Scan for the cell matching the given text and deliver its [X, Y] coordinate at center. 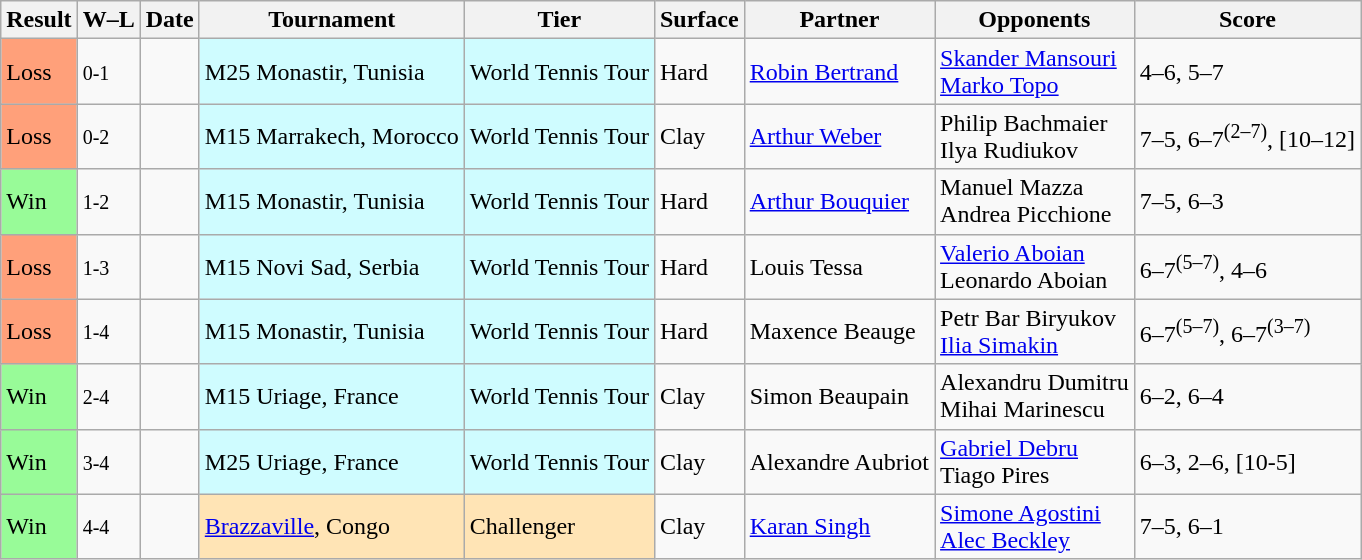
7–5, 6–3 [1247, 202]
Arthur Bouquier [839, 202]
M25 Monastir, Tunisia [332, 72]
Opponents [1035, 20]
Louis Tessa [839, 266]
1-4 [108, 332]
Robin Bertrand [839, 72]
Karan Singh [839, 526]
Manuel Mazza Andrea Picchione [1035, 202]
6–7(5–7), 4–6 [1247, 266]
2-4 [108, 396]
6–7(5–7), 6–7(3–7) [1247, 332]
M15 Uriage, France [332, 396]
0-1 [108, 72]
Valerio Aboian Leonardo Aboian [1035, 266]
Tournament [332, 20]
1-2 [108, 202]
M25 Uriage, France [332, 462]
1-3 [108, 266]
0-2 [108, 136]
Tier [559, 20]
3-4 [108, 462]
Score [1247, 20]
7–5, 6–7(2–7), [10–12] [1247, 136]
7–5, 6–1 [1247, 526]
Date [170, 20]
Petr Bar Biryukov Ilia Simakin [1035, 332]
Partner [839, 20]
Skander Mansouri Marko Topo [1035, 72]
W–L [108, 20]
6–3, 2–6, [10-5] [1247, 462]
6–2, 6–4 [1247, 396]
Gabriel Debru Tiago Pires [1035, 462]
M15 Marrakech, Morocco [332, 136]
Alexandru Dumitru Mihai Marinescu [1035, 396]
Alexandre Aubriot [839, 462]
M15 Novi Sad, Serbia [332, 266]
Maxence Beauge [839, 332]
4-4 [108, 526]
Surface [699, 20]
Result [39, 20]
Arthur Weber [839, 136]
Philip Bachmaier Ilya Rudiukov [1035, 136]
Challenger [559, 526]
Simon Beaupain [839, 396]
4–6, 5–7 [1247, 72]
Brazzaville, Congo [332, 526]
Simone Agostini Alec Beckley [1035, 526]
